Identify which cell holds the provided text, then report its [X, Y] central coordinate. 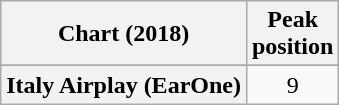
Chart (2018) [124, 34]
Italy Airplay (EarOne) [124, 85]
9 [292, 85]
Peakposition [292, 34]
